Find where the given text appears and provide that cell's center as (X, Y) coordinate. 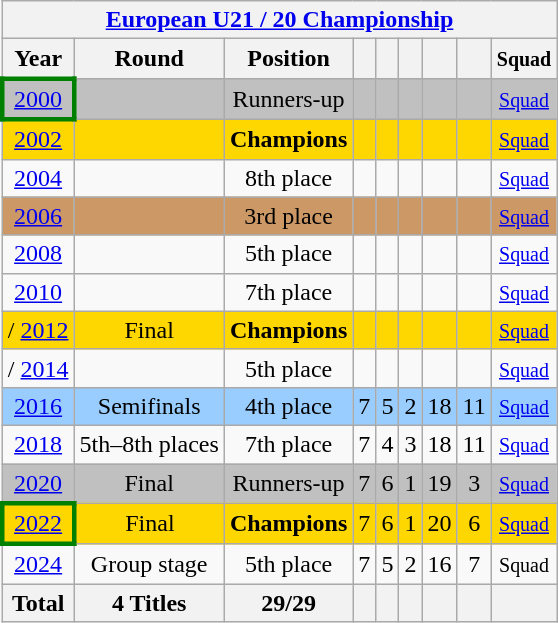
16 (440, 564)
2000 (38, 98)
2004 (38, 178)
8th place (288, 178)
29/29 (288, 603)
/ 2014 (38, 368)
2006 (38, 216)
2002 (38, 139)
Position (288, 59)
Group stage (149, 564)
2018 (38, 444)
4 Titles (149, 603)
Round (149, 59)
Total (38, 603)
2022 (38, 524)
2008 (38, 254)
2020 (38, 484)
4 (388, 444)
European U21 / 20 Championship (280, 20)
2016 (38, 406)
Semifinals (149, 406)
2010 (38, 292)
4th place (288, 406)
19 (440, 484)
20 (440, 524)
/ 2012 (38, 330)
Year (38, 59)
3rd place (288, 216)
5th–8th places (149, 444)
2024 (38, 564)
